Return the (x, y) coordinate for the center point of the cell that contains the specified text.  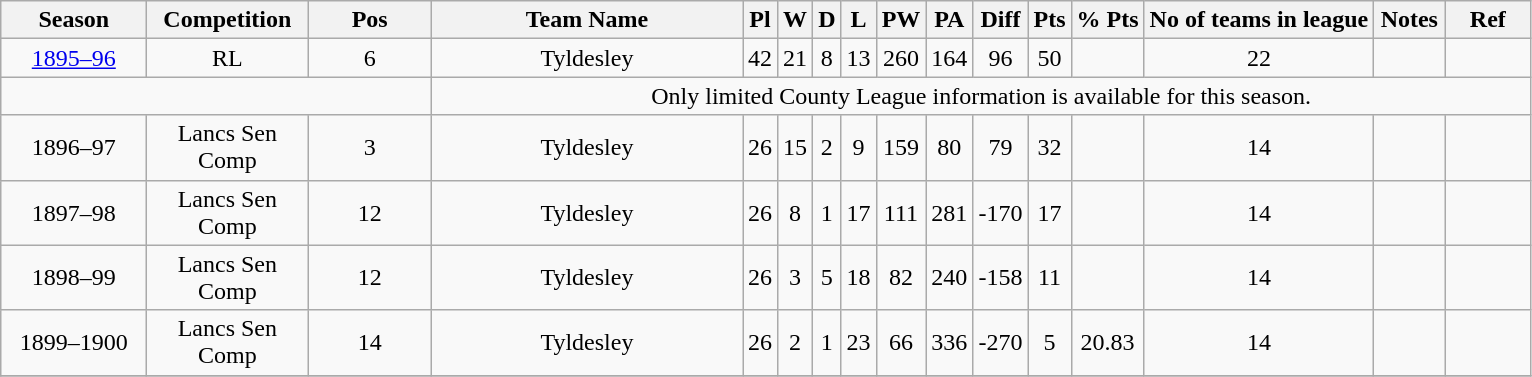
-158 (1000, 278)
W (796, 20)
21 (796, 58)
PW (901, 20)
159 (901, 148)
260 (901, 58)
20.83 (1108, 342)
32 (1050, 148)
No of teams in league (1259, 20)
1899–1900 (74, 342)
42 (760, 58)
50 (1050, 58)
PA (950, 20)
RL (228, 58)
Ref (1488, 20)
L (858, 20)
6 (370, 58)
Pl (760, 20)
23 (858, 342)
Team Name (586, 20)
164 (950, 58)
Diff (1000, 20)
13 (858, 58)
Competition (228, 20)
96 (1000, 58)
9 (858, 148)
240 (950, 278)
15 (796, 148)
-170 (1000, 212)
1896–97 (74, 148)
Season (74, 20)
Pos (370, 20)
% Pts (1108, 20)
22 (1259, 58)
-270 (1000, 342)
11 (1050, 278)
281 (950, 212)
111 (901, 212)
Pts (1050, 20)
1897–98 (74, 212)
66 (901, 342)
D (827, 20)
Only limited County League information is available for this season. (980, 96)
18 (858, 278)
Notes (1410, 20)
80 (950, 148)
82 (901, 278)
336 (950, 342)
1895–96 (74, 58)
1898–99 (74, 278)
79 (1000, 148)
